Locate the cell with the specified text and output its [X, Y] center coordinate. 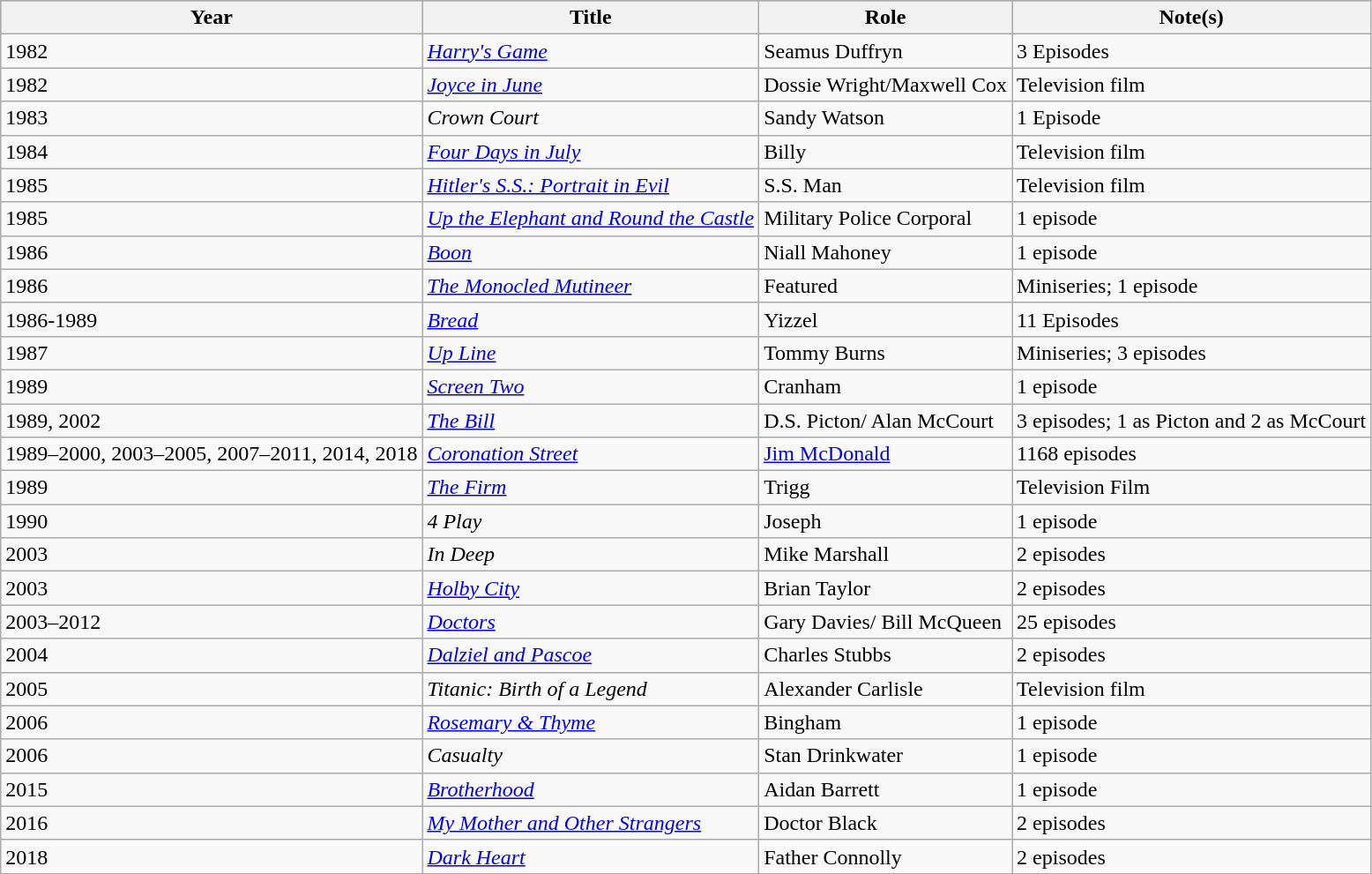
Dalziel and Pascoe [591, 655]
Father Connolly [885, 856]
My Mother and Other Strangers [591, 823]
Featured [885, 286]
Alexander Carlisle [885, 689]
Boon [591, 252]
Four Days in July [591, 152]
Brian Taylor [885, 588]
2015 [212, 789]
1987 [212, 353]
25 episodes [1192, 622]
Doctors [591, 622]
Tommy Burns [885, 353]
3 Episodes [1192, 51]
Seamus Duffryn [885, 51]
1983 [212, 118]
Brotherhood [591, 789]
2003–2012 [212, 622]
Coronation Street [591, 454]
Holby City [591, 588]
Yizzel [885, 319]
Titanic: Birth of a Legend [591, 689]
Screen Two [591, 386]
Charles Stubbs [885, 655]
Jim McDonald [885, 454]
Sandy Watson [885, 118]
Niall Mahoney [885, 252]
Stan Drinkwater [885, 756]
4 Play [591, 521]
Mike Marshall [885, 555]
Billy [885, 152]
Harry's Game [591, 51]
S.S. Man [885, 185]
Dossie Wright/Maxwell Cox [885, 85]
Casualty [591, 756]
1989–2000, 2003–2005, 2007–2011, 2014, 2018 [212, 454]
Military Police Corporal [885, 219]
Miniseries; 3 episodes [1192, 353]
Gary Davies/ Bill McQueen [885, 622]
Aidan Barrett [885, 789]
Television Film [1192, 488]
1989, 2002 [212, 421]
Cranham [885, 386]
Doctor Black [885, 823]
Title [591, 18]
Hitler's S.S.: Portrait in Evil [591, 185]
1984 [212, 152]
Bingham [885, 722]
Joyce in June [591, 85]
2005 [212, 689]
The Firm [591, 488]
In Deep [591, 555]
11 Episodes [1192, 319]
3 episodes; 1 as Picton and 2 as McCourt [1192, 421]
2016 [212, 823]
Up the Elephant and Round the Castle [591, 219]
The Monocled Mutineer [591, 286]
Trigg [885, 488]
Role [885, 18]
1168 episodes [1192, 454]
D.S. Picton/ Alan McCourt [885, 421]
Rosemary & Thyme [591, 722]
1 Episode [1192, 118]
Year [212, 18]
Joseph [885, 521]
Note(s) [1192, 18]
2018 [212, 856]
1990 [212, 521]
Up Line [591, 353]
Dark Heart [591, 856]
Crown Court [591, 118]
2004 [212, 655]
Bread [591, 319]
1986-1989 [212, 319]
The Bill [591, 421]
Miniseries; 1 episode [1192, 286]
